From the cell containing the given text, extract its center point as (x, y) coordinate. 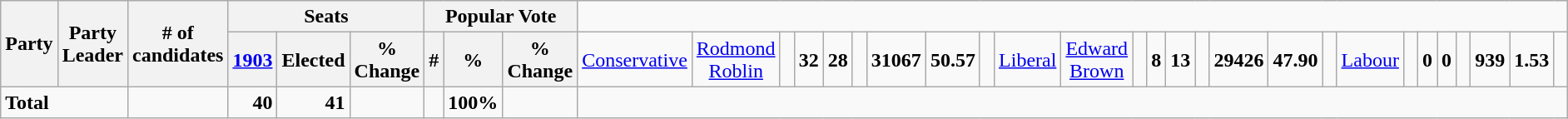
Popular Vote (501, 17)
13 (1180, 60)
% (473, 60)
939 (1490, 60)
Conservative (635, 60)
# (434, 60)
100% (473, 102)
8 (1157, 60)
Labour (1370, 60)
Edward Brown (1097, 60)
1.53 (1531, 60)
Total (65, 102)
32 (809, 60)
1903 (253, 60)
31067 (896, 60)
41 (313, 102)
50.57 (952, 60)
40 (253, 102)
Party (29, 43)
Rodmond Roblin (736, 60)
Seats (326, 17)
47.90 (1295, 60)
Elected (313, 60)
# ofcandidates (177, 43)
Party Leader (92, 43)
28 (837, 60)
29426 (1238, 60)
Liberal (1028, 60)
